Identify which cell holds the provided text, then report its [x, y] central coordinate. 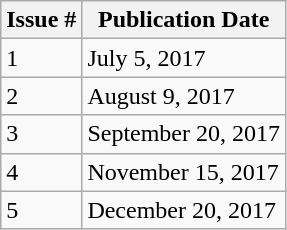
2 [42, 96]
December 20, 2017 [184, 210]
Issue # [42, 20]
July 5, 2017 [184, 58]
4 [42, 172]
September 20, 2017 [184, 134]
Publication Date [184, 20]
3 [42, 134]
August 9, 2017 [184, 96]
1 [42, 58]
November 15, 2017 [184, 172]
5 [42, 210]
